Search for the cell housing the specified text and yield its (X, Y) center coordinate. 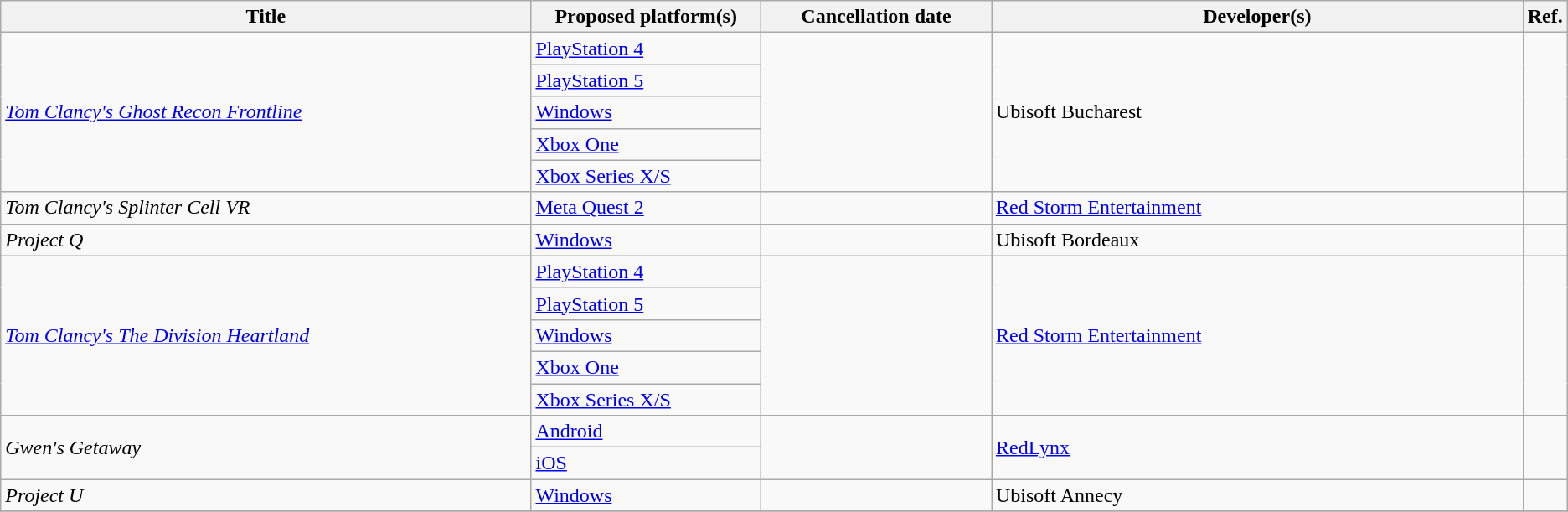
RedLynx (1258, 447)
Title (266, 17)
Tom Clancy's Splinter Cell VR (266, 208)
Tom Clancy's The Division Heartland (266, 335)
Cancellation date (876, 17)
Project U (266, 495)
Ubisoft Bordeaux (1258, 240)
Ubisoft Bucharest (1258, 112)
Meta Quest 2 (647, 208)
Gwen's Getaway (266, 447)
Ref. (1545, 17)
iOS (647, 463)
Android (647, 432)
Ubisoft Annecy (1258, 495)
Proposed platform(s) (647, 17)
Developer(s) (1258, 17)
Tom Clancy's Ghost Recon Frontline (266, 112)
Project Q (266, 240)
